Provide the [X, Y] coordinate of the cell's center where the given text is located.  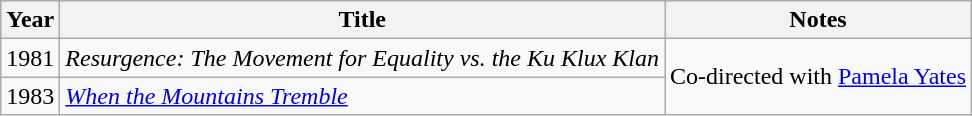
Co-directed with Pamela Yates [818, 77]
Title [362, 20]
1983 [30, 96]
Notes [818, 20]
When the Mountains Tremble [362, 96]
1981 [30, 58]
Resurgence: The Movement for Equality vs. the Ku Klux Klan [362, 58]
Year [30, 20]
